Extract the (X, Y) coordinate from the center of the cell holding the provided text.  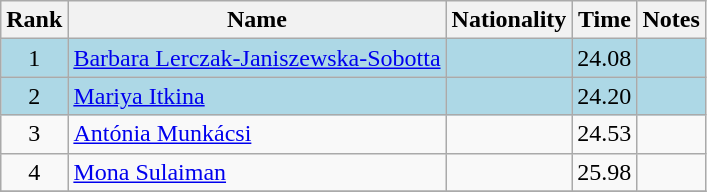
Rank (34, 20)
Nationality (509, 20)
Antónia Munkácsi (257, 134)
Name (257, 20)
25.98 (604, 172)
Time (604, 20)
3 (34, 134)
Barbara Lerczak-Janiszewska-Sobotta (257, 58)
24.20 (604, 96)
24.53 (604, 134)
Mariya Itkina (257, 96)
2 (34, 96)
24.08 (604, 58)
4 (34, 172)
1 (34, 58)
Notes (671, 20)
Mona Sulaiman (257, 172)
